Output the [x, y] coordinate of the center of the cell containing the given text.  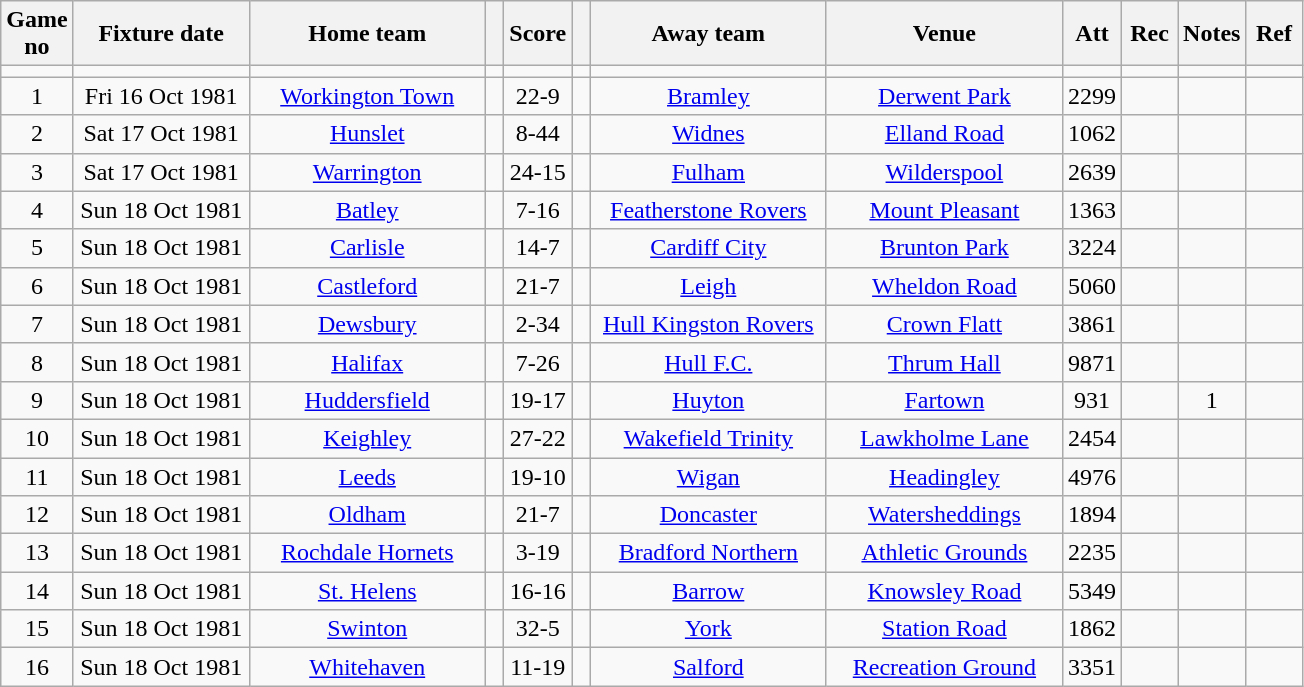
Recreation Ground [944, 667]
13 [37, 553]
5349 [1092, 591]
11 [37, 477]
Rochdale Hornets [367, 553]
4 [37, 210]
16 [37, 667]
Batley [367, 210]
Fri 16 Oct 1981 [161, 96]
Derwent Park [944, 96]
Warrington [367, 172]
9 [37, 400]
Game no [37, 34]
Crown Flatt [944, 324]
10 [37, 438]
8 [37, 362]
6 [37, 286]
Wilderspool [944, 172]
Hull Kingston Rovers [708, 324]
Station Road [944, 629]
Wheldon Road [944, 286]
3-19 [538, 553]
7-26 [538, 362]
Castleford [367, 286]
14-7 [538, 248]
Featherstone Rovers [708, 210]
St. Helens [367, 591]
7 [37, 324]
Huyton [708, 400]
27-22 [538, 438]
931 [1092, 400]
Lawkholme Lane [944, 438]
Whitehaven [367, 667]
19-10 [538, 477]
Rec [1150, 34]
Bramley [708, 96]
Keighley [367, 438]
Fulham [708, 172]
2454 [1092, 438]
Barrow [708, 591]
1862 [1092, 629]
22-9 [538, 96]
Fixture date [161, 34]
Hull F.C. [708, 362]
Bradford Northern [708, 553]
8-44 [538, 134]
Venue [944, 34]
2299 [1092, 96]
Leeds [367, 477]
24-15 [538, 172]
Headingley [944, 477]
Thrum Hall [944, 362]
York [708, 629]
Fartown [944, 400]
2639 [1092, 172]
Notes [1212, 34]
19-17 [538, 400]
3 [37, 172]
Knowsley Road [944, 591]
11-19 [538, 667]
Workington Town [367, 96]
Wigan [708, 477]
Doncaster [708, 515]
Athletic Grounds [944, 553]
Leigh [708, 286]
Brunton Park [944, 248]
12 [37, 515]
Mount Pleasant [944, 210]
Widnes [708, 134]
Wakefield Trinity [708, 438]
Huddersfield [367, 400]
Halifax [367, 362]
Hunslet [367, 134]
2-34 [538, 324]
15 [37, 629]
Elland Road [944, 134]
3351 [1092, 667]
16-16 [538, 591]
1894 [1092, 515]
3224 [1092, 248]
Away team [708, 34]
Score [538, 34]
2 [37, 134]
Salford [708, 667]
1062 [1092, 134]
Cardiff City [708, 248]
Dewsbury [367, 324]
Carlisle [367, 248]
Swinton [367, 629]
9871 [1092, 362]
Ref [1274, 34]
Oldham [367, 515]
Watersheddings [944, 515]
Att [1092, 34]
3861 [1092, 324]
14 [37, 591]
2235 [1092, 553]
4976 [1092, 477]
1363 [1092, 210]
5 [37, 248]
32-5 [538, 629]
Home team [367, 34]
5060 [1092, 286]
7-16 [538, 210]
